Identify which cell holds the provided text, then report its (X, Y) central coordinate. 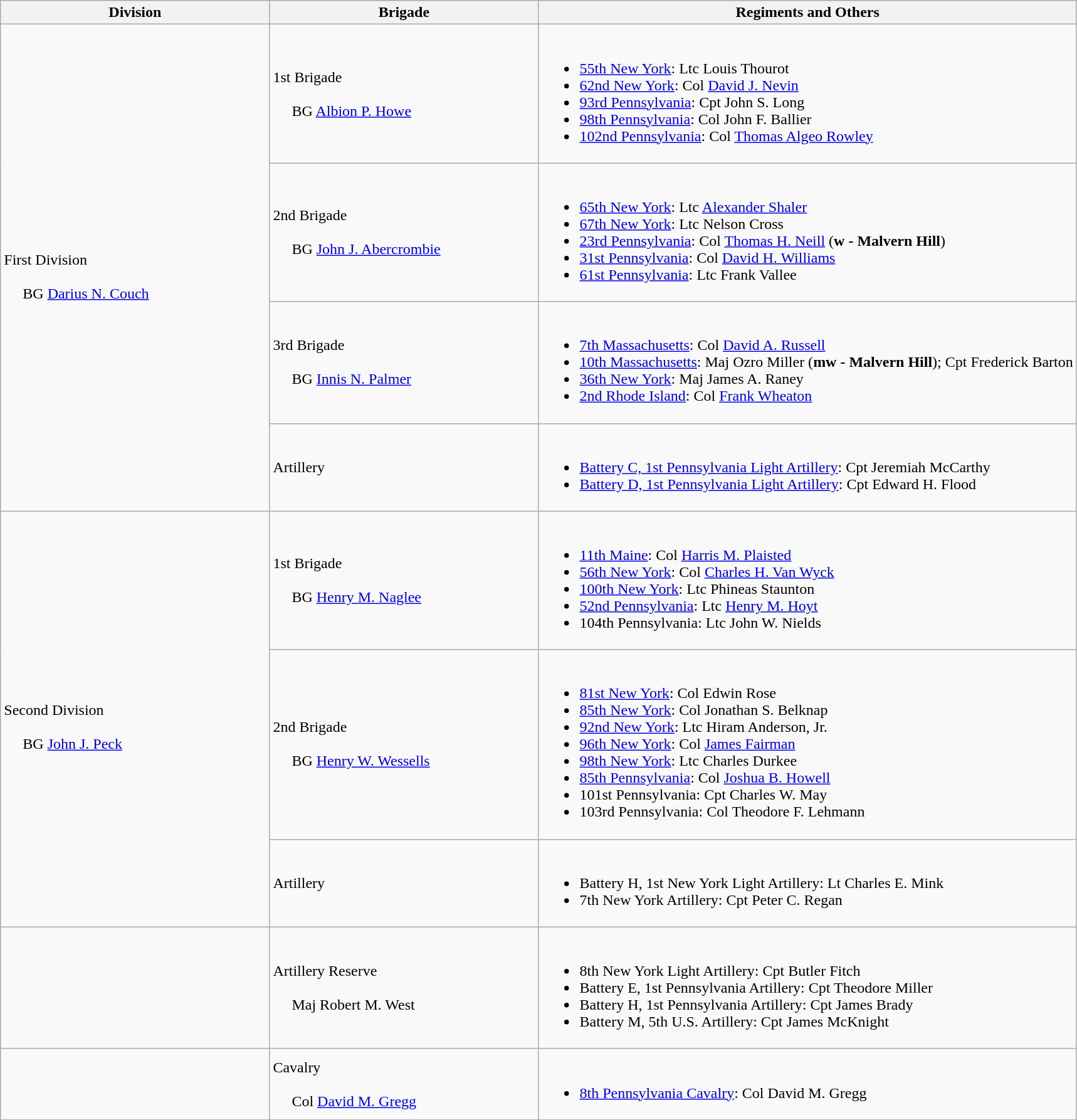
Division (135, 13)
2nd Brigade BG Henry W. Wessells (404, 744)
Regiments and Others (807, 13)
1st Brigade BG Albion P. Howe (404, 94)
Brigade (404, 13)
Cavalry Col David M. Gregg (404, 1084)
2nd Brigade BG John J. Abercrombie (404, 232)
Artillery Reserve Maj Robert M. West (404, 988)
8th Pennsylvania Cavalry: Col David M. Gregg (807, 1084)
Battery C, 1st Pennsylvania Light Artillery: Cpt Jeremiah McCarthyBattery D, 1st Pennsylvania Light Artillery: Cpt Edward H. Flood (807, 467)
3rd Brigade BG Innis N. Palmer (404, 362)
First Division BG Darius N. Couch (135, 268)
Battery H, 1st New York Light Artillery: Lt Charles E. Mink7th New York Artillery: Cpt Peter C. Regan (807, 883)
1st Brigade BG Henry M. Naglee (404, 581)
Second Division BG John J. Peck (135, 719)
